Pinpoint the cell where the given text exists, returning its [x, y] midpoint coordinate. 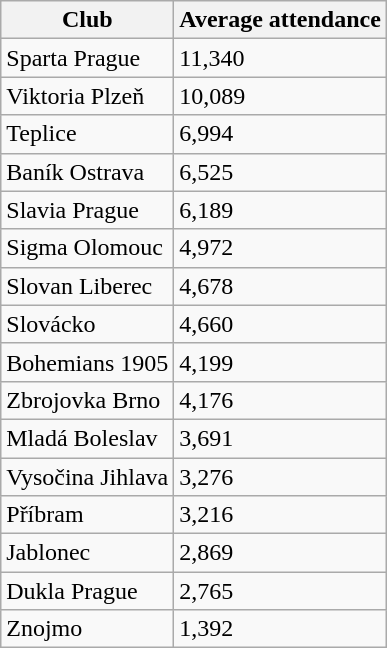
Dukla Prague [88, 591]
2,869 [280, 553]
4,176 [280, 400]
Teplice [88, 134]
Viktoria Plzeň [88, 96]
11,340 [280, 58]
6,525 [280, 172]
Slovácko [88, 324]
Sparta Prague [88, 58]
Club [88, 20]
Average attendance [280, 20]
4,972 [280, 248]
Bohemians 1905 [88, 362]
Slovan Liberec [88, 286]
4,660 [280, 324]
3,691 [280, 438]
3,276 [280, 477]
Jablonec [88, 553]
Slavia Prague [88, 210]
Příbram [88, 515]
Zbrojovka Brno [88, 400]
6,994 [280, 134]
Baník Ostrava [88, 172]
3,216 [280, 515]
Sigma Olomouc [88, 248]
10,089 [280, 96]
2,765 [280, 591]
1,392 [280, 629]
Vysočina Jihlava [88, 477]
Znojmo [88, 629]
4,199 [280, 362]
4,678 [280, 286]
Mladá Boleslav [88, 438]
6,189 [280, 210]
